For the text-containing cell, return its midpoint in (X, Y) coordinate format. 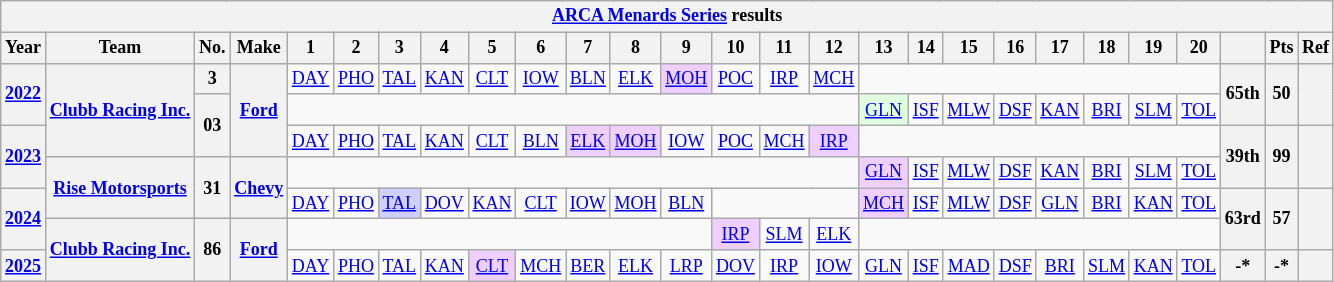
39th (1242, 156)
Rise Motorsports (120, 188)
LRP (686, 266)
10 (736, 48)
2025 (24, 266)
Team (120, 48)
99 (1282, 156)
6 (541, 48)
5 (492, 48)
Year (24, 48)
31 (212, 188)
7 (588, 48)
17 (1060, 48)
4 (444, 48)
65th (1242, 94)
2 (356, 48)
BER (588, 266)
11 (784, 48)
2022 (24, 94)
57 (1282, 219)
12 (834, 48)
20 (1198, 48)
03 (212, 125)
50 (1282, 94)
2023 (24, 156)
18 (1107, 48)
1 (311, 48)
16 (1015, 48)
Ref (1316, 48)
8 (636, 48)
19 (1153, 48)
MAD (968, 266)
No. (212, 48)
13 (884, 48)
15 (968, 48)
2024 (24, 219)
9 (686, 48)
ARCA Menards Series results (668, 16)
14 (926, 48)
Chevy (259, 188)
63rd (1242, 219)
Pts (1282, 48)
86 (212, 250)
Make (259, 48)
